Determine the [x, y] coordinate at the center of the cell enclosing the given text.  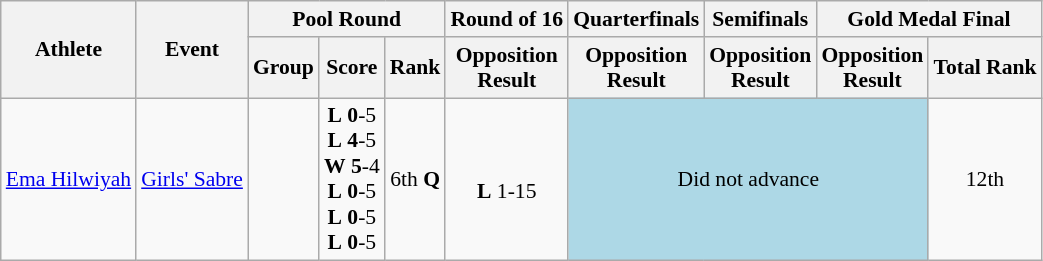
12th [984, 180]
Quarterfinals [636, 19]
Did not advance [748, 180]
Group [284, 68]
Total Rank [984, 68]
L 0-5L 4-5W 5-4L 0-5L 0-5L 0-5 [352, 180]
Semifinals [760, 19]
Score [352, 68]
L 1-15 [506, 180]
Pool Round [346, 19]
Girls' Sabre [192, 180]
Rank [416, 68]
Round of 16 [506, 19]
6th Q [416, 180]
Event [192, 50]
Athlete [68, 50]
Ema Hilwiyah [68, 180]
Gold Medal Final [928, 19]
